Scan for the cell matching the given text and deliver its [x, y] coordinate at center. 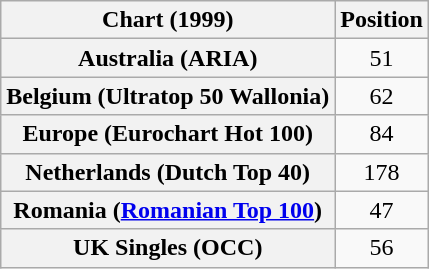
Belgium (Ultratop 50 Wallonia) [168, 96]
62 [382, 96]
178 [382, 172]
84 [382, 134]
Australia (ARIA) [168, 58]
UK Singles (OCC) [168, 248]
Europe (Eurochart Hot 100) [168, 134]
51 [382, 58]
Romania (Romanian Top 100) [168, 210]
Position [382, 20]
Netherlands (Dutch Top 40) [168, 172]
Chart (1999) [168, 20]
56 [382, 248]
47 [382, 210]
